Pinpoint the cell where the given text exists, returning its (x, y) midpoint coordinate. 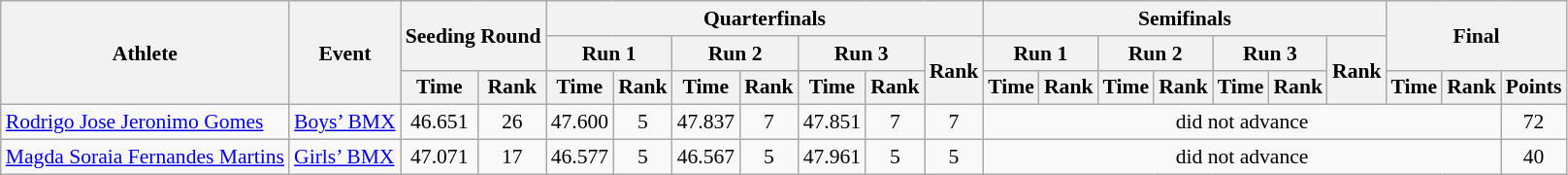
40 (1534, 157)
47.851 (833, 122)
Rodrigo Jose Jeronimo Gomes (146, 122)
46.651 (440, 122)
Magda Soraia Fernandes Martins (146, 157)
Boys’ BMX (345, 122)
Seeding Round (474, 35)
17 (512, 157)
Event (345, 52)
Athlete (146, 52)
46.567 (706, 157)
Points (1534, 87)
Quarterfinals (765, 18)
47.071 (440, 157)
47.600 (580, 122)
26 (512, 122)
47.961 (833, 157)
Girls’ BMX (345, 157)
47.837 (706, 122)
72 (1534, 122)
46.577 (580, 157)
Final (1477, 35)
Semifinals (1184, 18)
